Capture the cell that displays the provided text and extract its [x, y] central coordinate. 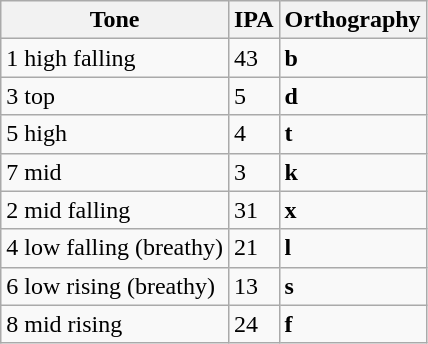
l [352, 248]
3 [254, 172]
k [352, 172]
2 mid falling [115, 210]
6 low rising (breathy) [115, 286]
1 high falling [115, 58]
d [352, 96]
IPA [254, 20]
31 [254, 210]
7 mid [115, 172]
24 [254, 324]
Tone [115, 20]
3 top [115, 96]
s [352, 286]
13 [254, 286]
Orthography [352, 20]
5 high [115, 134]
5 [254, 96]
4 low falling (breathy) [115, 248]
x [352, 210]
21 [254, 248]
43 [254, 58]
t [352, 134]
b [352, 58]
f [352, 324]
8 mid rising [115, 324]
4 [254, 134]
